Identify which cell holds the provided text, then report its (X, Y) central coordinate. 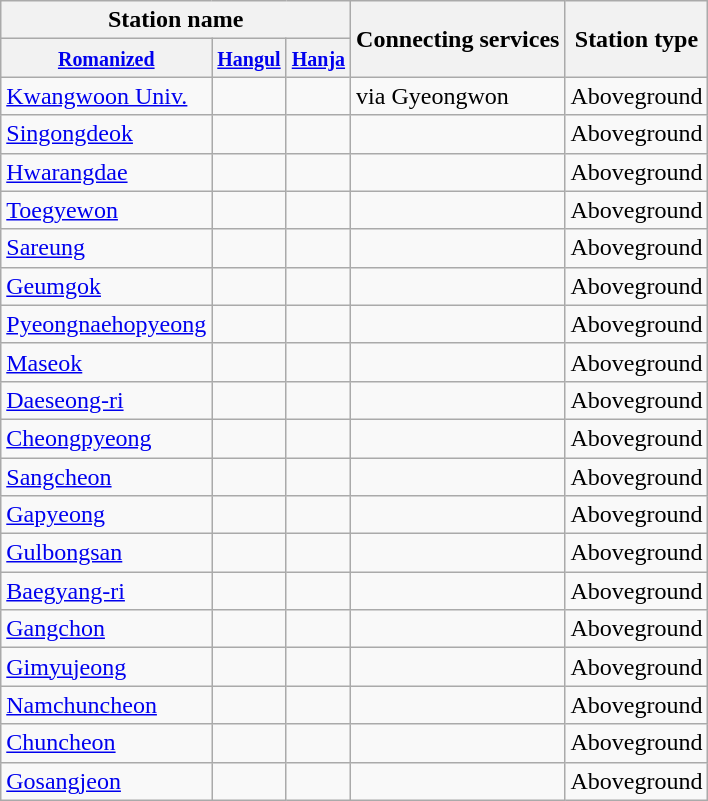
Toegyewon (106, 210)
Hanja (318, 58)
Baegyang-ri (106, 591)
Romanized (106, 58)
Connecting services (458, 39)
Gulbongsan (106, 553)
Gangchon (106, 629)
via Gyeongwon (458, 96)
Namchuncheon (106, 705)
Sangcheon (106, 477)
Hwarangdae (106, 172)
Kwangwoon Univ. (106, 96)
Gosangjeon (106, 781)
Chuncheon (106, 743)
Cheongpyeong (106, 438)
Gimyujeong (106, 667)
Geumgok (106, 286)
Hangul (249, 58)
Station name (176, 20)
Daeseong-ri (106, 400)
Sareung (106, 248)
Station type (636, 39)
Maseok (106, 362)
Pyeongnaehopyeong (106, 324)
Singongdeok (106, 134)
Gapyeong (106, 515)
